Find where the given text appears and provide that cell's center as (x, y) coordinate. 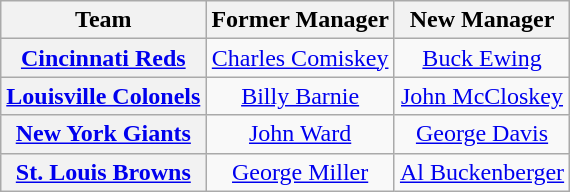
Buck Ewing (482, 58)
Charles Comiskey (300, 58)
Al Buckenberger (482, 172)
St. Louis Browns (104, 172)
Team (104, 20)
Louisville Colonels (104, 96)
New Manager (482, 20)
John Ward (300, 134)
Former Manager (300, 20)
New York Giants (104, 134)
George Miller (300, 172)
Billy Barnie (300, 96)
John McCloskey (482, 96)
Cincinnati Reds (104, 58)
George Davis (482, 134)
